For the text-containing cell, return its midpoint in (x, y) coordinate format. 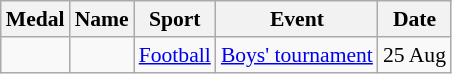
25 Aug (414, 55)
Event (297, 19)
Boys' tournament (297, 55)
Date (414, 19)
Football (175, 55)
Sport (175, 19)
Medal (36, 19)
Name (102, 19)
